Provide the (x, y) coordinate of the cell's center where the given text is located.  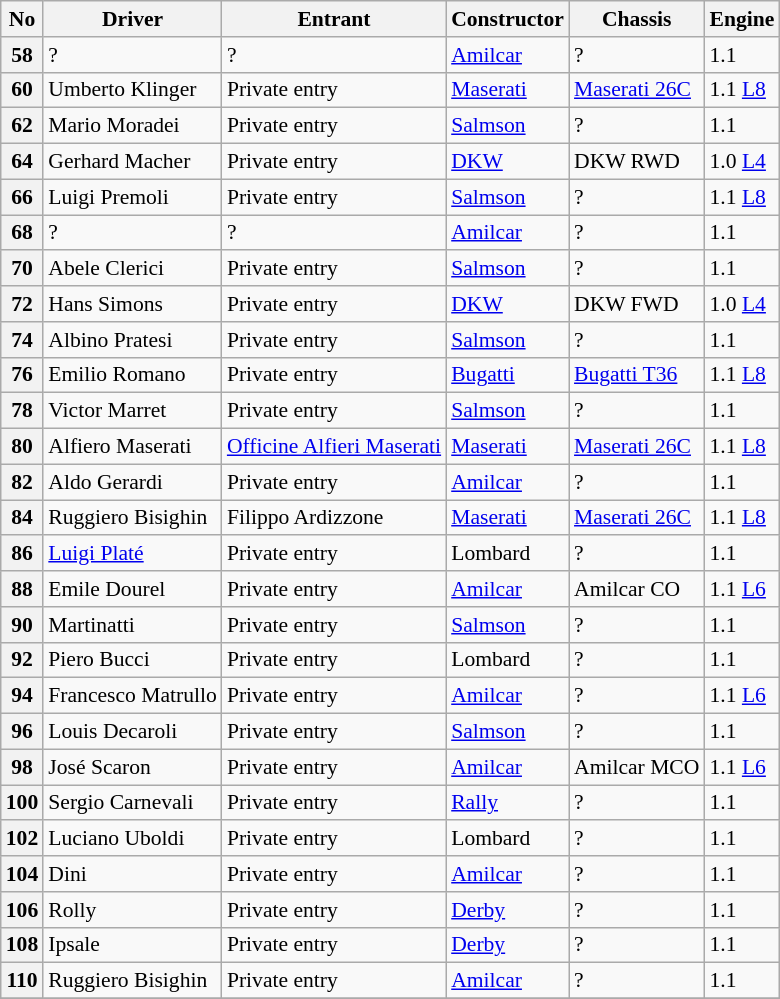
Filippo Ardizzone (334, 518)
98 (22, 767)
Aldo Gerardi (132, 482)
96 (22, 732)
Luigi Premoli (132, 197)
100 (22, 803)
Abele Clerici (132, 269)
DKW FWD (636, 304)
Emilio Romano (132, 375)
86 (22, 554)
Bugatti (508, 375)
No (22, 19)
102 (22, 839)
92 (22, 660)
Victor Marret (132, 411)
Albino Pratesi (132, 340)
Rally (508, 803)
Bugatti T36 (636, 375)
74 (22, 340)
104 (22, 874)
Mario Moradei (132, 126)
64 (22, 162)
108 (22, 945)
Amilcar CO (636, 589)
Ipsale (132, 945)
Martinatti (132, 625)
94 (22, 696)
Piero Bucci (132, 660)
58 (22, 55)
Hans Simons (132, 304)
68 (22, 233)
106 (22, 910)
Driver (132, 19)
Umberto Klinger (132, 90)
72 (22, 304)
Luciano Uboldi (132, 839)
Francesco Matrullo (132, 696)
88 (22, 589)
Engine (742, 19)
62 (22, 126)
Sergio Carnevali (132, 803)
Entrant (334, 19)
Chassis (636, 19)
Louis Decaroli (132, 732)
Dini (132, 874)
66 (22, 197)
60 (22, 90)
80 (22, 447)
Gerhard Macher (132, 162)
Officine Alfieri Maserati (334, 447)
Rolly (132, 910)
José Scaron (132, 767)
76 (22, 375)
78 (22, 411)
110 (22, 981)
Emile Dourel (132, 589)
DKW RWD (636, 162)
90 (22, 625)
Alfiero Maserati (132, 447)
Constructor (508, 19)
70 (22, 269)
Amilcar MCO (636, 767)
84 (22, 518)
Luigi Platé (132, 554)
82 (22, 482)
